Extract the [x, y] coordinate from the center of the cell holding the provided text.  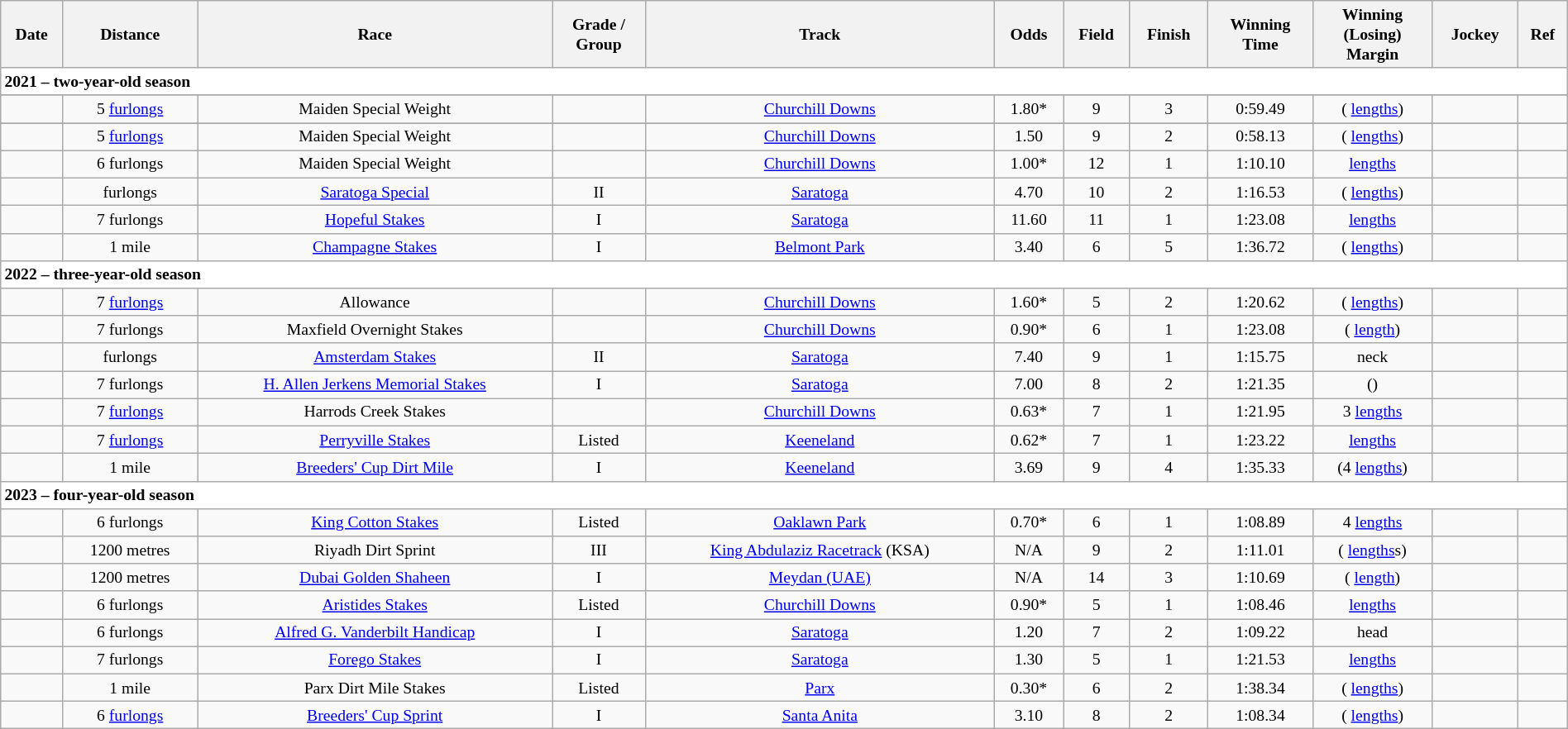
Champagne Stakes [375, 246]
1:11.01 [1260, 550]
() [1373, 385]
4 lengths [1373, 522]
1:10.10 [1260, 164]
1:36.72 [1260, 246]
Jockey [1475, 35]
3.10 [1029, 716]
King Cotton Stakes [375, 522]
Race [375, 35]
King Abdulaziz Racetrack (KSA) [820, 550]
1.20 [1029, 633]
Allowance [375, 303]
Dubai Golden Shaheen [375, 577]
(4 lengths) [1373, 468]
Hopeful Stakes [375, 220]
4 [1169, 468]
1.60* [1029, 303]
Harrods Creek Stakes [375, 412]
0:59.49 [1260, 109]
Oaklawn Park [820, 522]
1:16.53 [1260, 192]
Winning(Losing)Margin [1373, 35]
14 [1097, 577]
Meydan (UAE) [820, 577]
Belmont Park [820, 246]
0.30* [1029, 688]
Santa Anita [820, 716]
Perryville Stakes [375, 440]
1.50 [1029, 137]
Field [1097, 35]
1:21.35 [1260, 385]
Date [31, 35]
3.40 [1029, 246]
1:38.34 [1260, 688]
7.40 [1029, 357]
1:35.33 [1260, 468]
1:08.34 [1260, 716]
11.60 [1029, 220]
Breeders' Cup Dirt Mile [375, 468]
1:09.22 [1260, 633]
2022 – three-year-old season [784, 274]
Maxfield Overnight Stakes [375, 329]
1:15.75 [1260, 357]
H. Allen Jerkens Memorial Stakes [375, 385]
1:23.22 [1260, 440]
1:21.53 [1260, 660]
1:10.69 [1260, 577]
3.69 [1029, 468]
head [1373, 633]
10 [1097, 192]
Riyadh Dirt Sprint [375, 550]
neck [1373, 357]
2021 – two-year-old season [784, 81]
Odds [1029, 35]
Distance [131, 35]
WinningTime [1260, 35]
Grade /Group [599, 35]
Amsterdam Stakes [375, 357]
Parx [820, 688]
III [599, 550]
Saratoga Special [375, 192]
0.63* [1029, 412]
12 [1097, 164]
1:21.95 [1260, 412]
7.00 [1029, 385]
1:08.89 [1260, 522]
1.30 [1029, 660]
Aristides Stakes [375, 605]
Finish [1169, 35]
Breeders' Cup Sprint [375, 716]
Parx Dirt Mile Stakes [375, 688]
0.62* [1029, 440]
1.80* [1029, 109]
Ref [1542, 35]
1:20.62 [1260, 303]
( lengthss) [1373, 550]
4.70 [1029, 192]
3 lengths [1373, 412]
Alfred G. Vanderbilt Handicap [375, 633]
1.00* [1029, 164]
1:08.46 [1260, 605]
0.70* [1029, 522]
0:58.13 [1260, 137]
11 [1097, 220]
2023 – four-year-old season [784, 494]
Track [820, 35]
Forego Stakes [375, 660]
